Capture the cell that displays the provided text and extract its [X, Y] central coordinate. 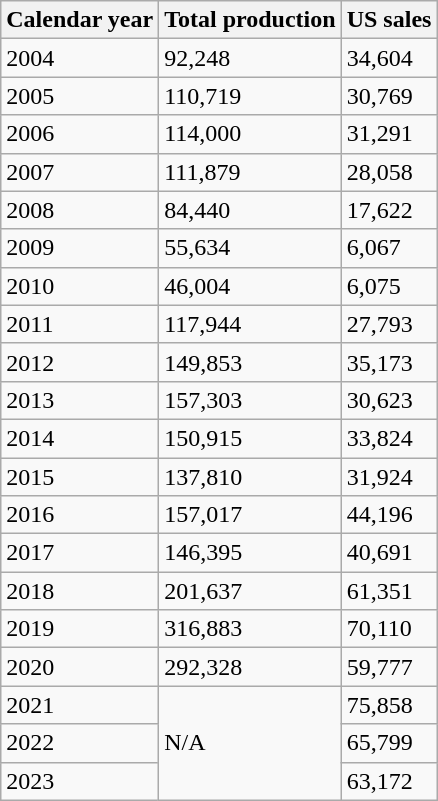
137,810 [250, 477]
146,395 [250, 553]
2006 [80, 134]
75,858 [389, 705]
40,691 [389, 553]
46,004 [250, 286]
63,172 [389, 781]
28,058 [389, 172]
44,196 [389, 515]
114,000 [250, 134]
34,604 [389, 58]
84,440 [250, 210]
2022 [80, 743]
6,067 [389, 248]
35,173 [389, 362]
31,924 [389, 477]
2017 [80, 553]
111,879 [250, 172]
2007 [80, 172]
117,944 [250, 324]
157,303 [250, 400]
65,799 [389, 743]
17,622 [389, 210]
US sales [389, 20]
2020 [80, 667]
2009 [80, 248]
Total production [250, 20]
2019 [80, 629]
N/A [250, 743]
2010 [80, 286]
2015 [80, 477]
2013 [80, 400]
55,634 [250, 248]
31,291 [389, 134]
316,883 [250, 629]
2018 [80, 591]
2023 [80, 781]
6,075 [389, 286]
150,915 [250, 438]
27,793 [389, 324]
30,623 [389, 400]
201,637 [250, 591]
2012 [80, 362]
2004 [80, 58]
92,248 [250, 58]
292,328 [250, 667]
70,110 [389, 629]
157,017 [250, 515]
61,351 [389, 591]
2016 [80, 515]
59,777 [389, 667]
2008 [80, 210]
2011 [80, 324]
Calendar year [80, 20]
110,719 [250, 96]
2005 [80, 96]
30,769 [389, 96]
149,853 [250, 362]
2021 [80, 705]
33,824 [389, 438]
2014 [80, 438]
